Determine the (X, Y) coordinate at the center of the cell enclosing the given text.  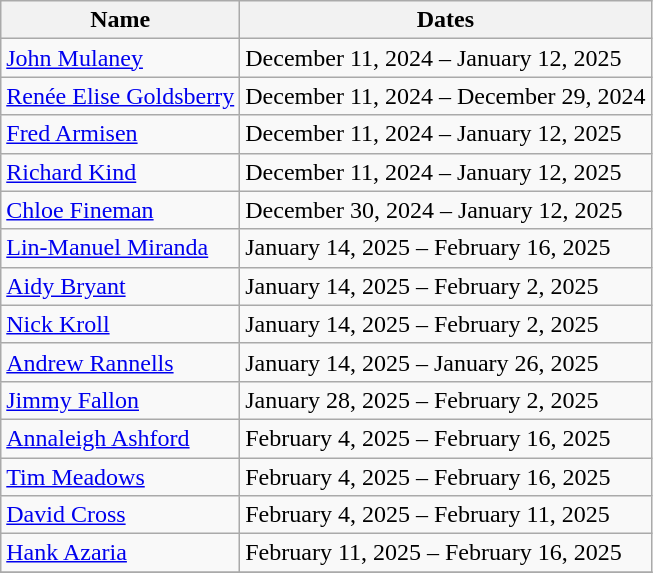
Hank Azaria (120, 553)
Aidy Bryant (120, 286)
John Mulaney (120, 58)
January 14, 2025 – February 16, 2025 (446, 248)
Tim Meadows (120, 477)
Nick Kroll (120, 324)
Chloe Fineman (120, 210)
Annaleigh Ashford (120, 438)
Dates (446, 20)
December 30, 2024 – January 12, 2025 (446, 210)
February 11, 2025 – February 16, 2025 (446, 553)
Jimmy Fallon (120, 400)
Lin-Manuel Miranda (120, 248)
Andrew Rannells (120, 362)
Renée Elise Goldsberry (120, 96)
January 28, 2025 – February 2, 2025 (446, 400)
David Cross (120, 515)
Name (120, 20)
February 4, 2025 – February 11, 2025 (446, 515)
Richard Kind (120, 172)
January 14, 2025 – January 26, 2025 (446, 362)
December 11, 2024 – December 29, 2024 (446, 96)
Fred Armisen (120, 134)
